Provide the [X, Y] coordinate of the cell's center where the given text is located.  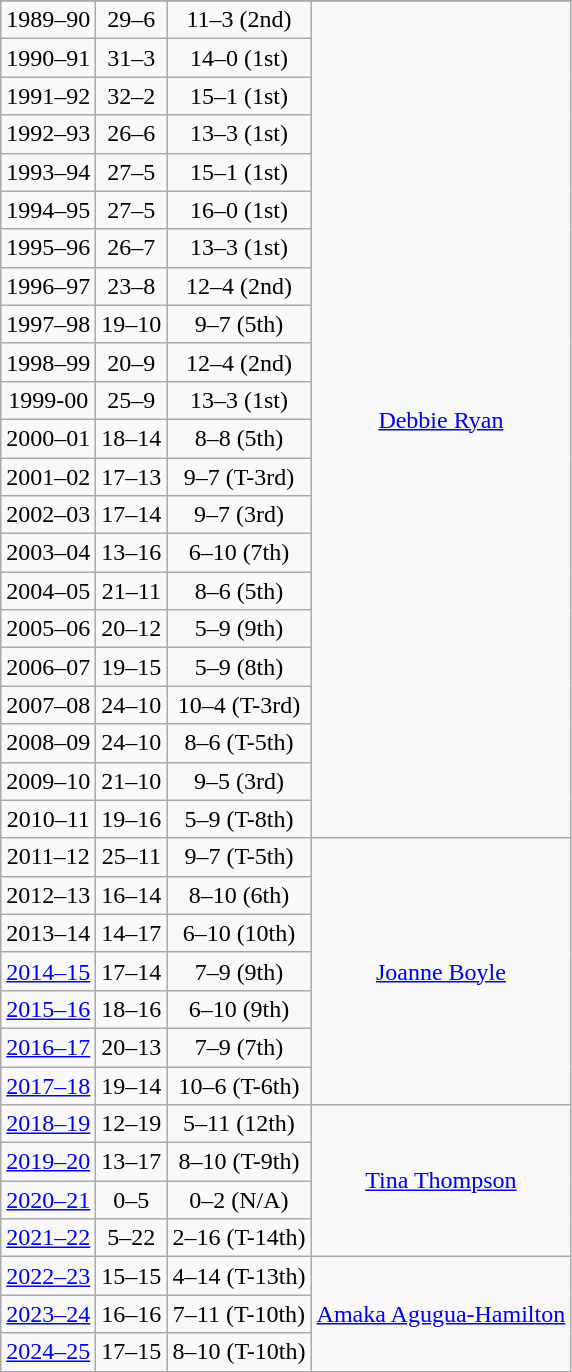
Amaka Agugua-Hamilton [441, 1314]
4–14 (T-13th) [239, 1276]
2023–24 [48, 1314]
8–10 (6th) [239, 895]
1992–93 [48, 134]
2009–10 [48, 781]
2015–16 [48, 1009]
5–22 [132, 1238]
2–16 (T-14th) [239, 1238]
10–4 (T-3rd) [239, 705]
2001–02 [48, 477]
9–7 (5th) [239, 324]
29–6 [132, 20]
2006–07 [48, 667]
20–9 [132, 362]
19–15 [132, 667]
0–5 [132, 1200]
2024–25 [48, 1352]
1993–94 [48, 172]
25–11 [132, 857]
0–2 (N/A) [239, 1200]
9–5 (3rd) [239, 781]
5–11 (12th) [239, 1124]
2004–05 [48, 591]
2012–13 [48, 895]
14–17 [132, 933]
12–19 [132, 1124]
19–10 [132, 324]
2016–17 [48, 1047]
2017–18 [48, 1085]
2002–03 [48, 515]
15–15 [132, 1276]
1989–90 [48, 20]
Debbie Ryan [441, 420]
5–9 (T-8th) [239, 819]
10–6 (T-6th) [239, 1085]
6–10 (7th) [239, 553]
9–7 (T-5th) [239, 857]
8–10 (T-9th) [239, 1162]
2008–09 [48, 743]
21–10 [132, 781]
2013–14 [48, 933]
Tina Thompson [441, 1181]
6–10 (9th) [239, 1009]
26–7 [132, 248]
5–9 (8th) [239, 667]
14–0 (1st) [239, 58]
13–16 [132, 553]
9–7 (T-3rd) [239, 477]
2003–04 [48, 553]
1995–96 [48, 248]
23–8 [132, 286]
1996–97 [48, 286]
18–16 [132, 1009]
8–6 (T-5th) [239, 743]
1994–95 [48, 210]
2019–20 [48, 1162]
9–7 (3rd) [239, 515]
Joanne Boyle [441, 971]
16–16 [132, 1314]
25–9 [132, 400]
7–9 (9th) [239, 971]
2020–21 [48, 1200]
13–17 [132, 1162]
2018–19 [48, 1124]
1998–99 [48, 362]
1990–91 [48, 58]
19–16 [132, 819]
2007–08 [48, 705]
8–6 (5th) [239, 591]
11–3 (2nd) [239, 20]
7–9 (7th) [239, 1047]
19–14 [132, 1085]
18–14 [132, 438]
2022–23 [48, 1276]
8–10 (T-10th) [239, 1352]
6–10 (10th) [239, 933]
31–3 [132, 58]
7–11 (T-10th) [239, 1314]
16–14 [132, 895]
21–11 [132, 591]
5–9 (9th) [239, 629]
26–6 [132, 134]
8–8 (5th) [239, 438]
17–15 [132, 1352]
16–0 (1st) [239, 210]
2000–01 [48, 438]
2011–12 [48, 857]
2010–11 [48, 819]
2021–22 [48, 1238]
1999-00 [48, 400]
1991–92 [48, 96]
20–13 [132, 1047]
2014–15 [48, 971]
2005–06 [48, 629]
20–12 [132, 629]
32–2 [132, 96]
17–13 [132, 477]
1997–98 [48, 324]
